Detect which cell encompasses the target text, then output its (x, y) center coordinate. 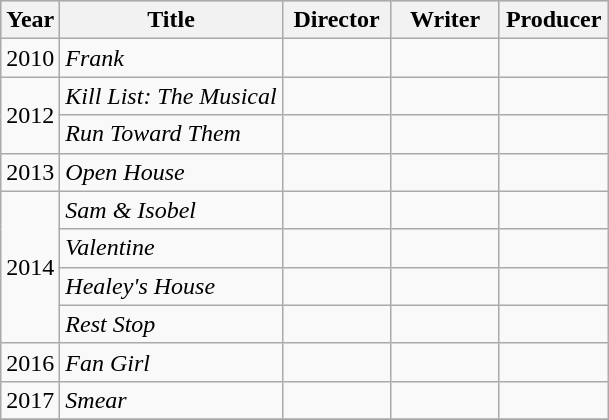
2014 (30, 267)
Run Toward Them (171, 134)
2012 (30, 115)
2013 (30, 172)
2016 (30, 362)
Healey's House (171, 286)
Year (30, 20)
Fan Girl (171, 362)
2010 (30, 58)
Title (171, 20)
Frank (171, 58)
2017 (30, 400)
Director (336, 20)
Kill List: The Musical (171, 96)
Valentine (171, 248)
Rest Stop (171, 324)
Open House (171, 172)
Writer (446, 20)
Smear (171, 400)
Producer (554, 20)
Sam & Isobel (171, 210)
